Search for the cell housing the specified text and yield its [X, Y] center coordinate. 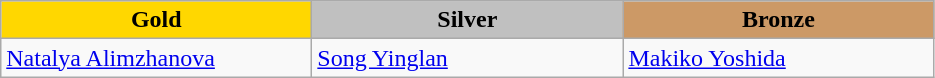
Song Yinglan [468, 58]
Silver [468, 20]
Gold [156, 20]
Makiko Yoshida [778, 58]
Bronze [778, 20]
Natalya Alimzhanova [156, 58]
